Return the [X, Y] coordinate for the center point of the cell that contains the specified text.  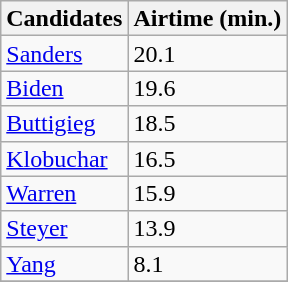
20.1 [208, 54]
Airtime (min.) [208, 18]
8.1 [208, 264]
15.9 [208, 194]
19.6 [208, 88]
Buttigieg [64, 124]
18.5 [208, 124]
13.9 [208, 228]
Sanders [64, 54]
Candidates [64, 18]
Warren [64, 194]
Klobuchar [64, 158]
Biden [64, 88]
16.5 [208, 158]
Steyer [64, 228]
Yang [64, 264]
